Extract the (x, y) coordinate from the center of the cell holding the provided text.  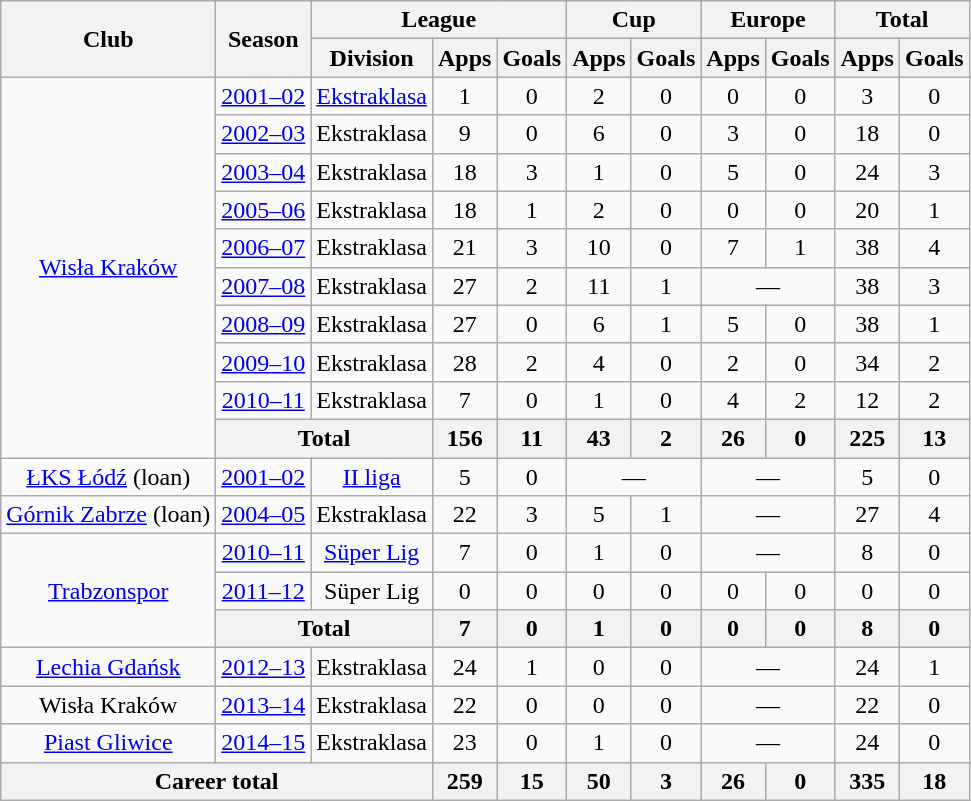
225 (867, 438)
Career total (217, 781)
Górnik Zabrze (loan) (108, 515)
2011–12 (264, 591)
2008–09 (264, 324)
2003–04 (264, 172)
2007–08 (264, 286)
2004–05 (264, 515)
156 (464, 438)
Piast Gliwice (108, 743)
Trabzonspor (108, 591)
ŁKS Łódź (loan) (108, 477)
12 (867, 400)
Season (264, 39)
13 (934, 438)
Division (372, 58)
335 (867, 781)
259 (464, 781)
2012–13 (264, 667)
2002–03 (264, 134)
2014–15 (264, 743)
21 (464, 248)
Club (108, 39)
Cup (634, 20)
League (439, 20)
28 (464, 362)
II liga (372, 477)
Europe (768, 20)
43 (599, 438)
20 (867, 210)
34 (867, 362)
10 (599, 248)
9 (464, 134)
2013–14 (264, 705)
15 (532, 781)
50 (599, 781)
2006–07 (264, 248)
23 (464, 743)
2009–10 (264, 362)
2005–06 (264, 210)
Lechia Gdańsk (108, 667)
